Find where the given text appears and provide that cell's center as (x, y) coordinate. 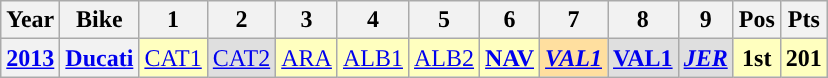
201 (804, 58)
6 (510, 20)
Ducati (100, 58)
JER (706, 58)
5 (444, 20)
8 (644, 20)
CAT2 (241, 58)
3 (307, 20)
ALB2 (444, 58)
NAV (510, 58)
Year (30, 20)
Pos (756, 20)
4 (372, 20)
1 (173, 20)
ALB1 (372, 58)
2 (241, 20)
2013 (30, 58)
Pts (804, 20)
1st (756, 58)
Bike (100, 20)
ARA (307, 58)
9 (706, 20)
7 (574, 20)
CAT1 (173, 58)
